Extract the [x, y] coordinate from the center of the cell holding the provided text.  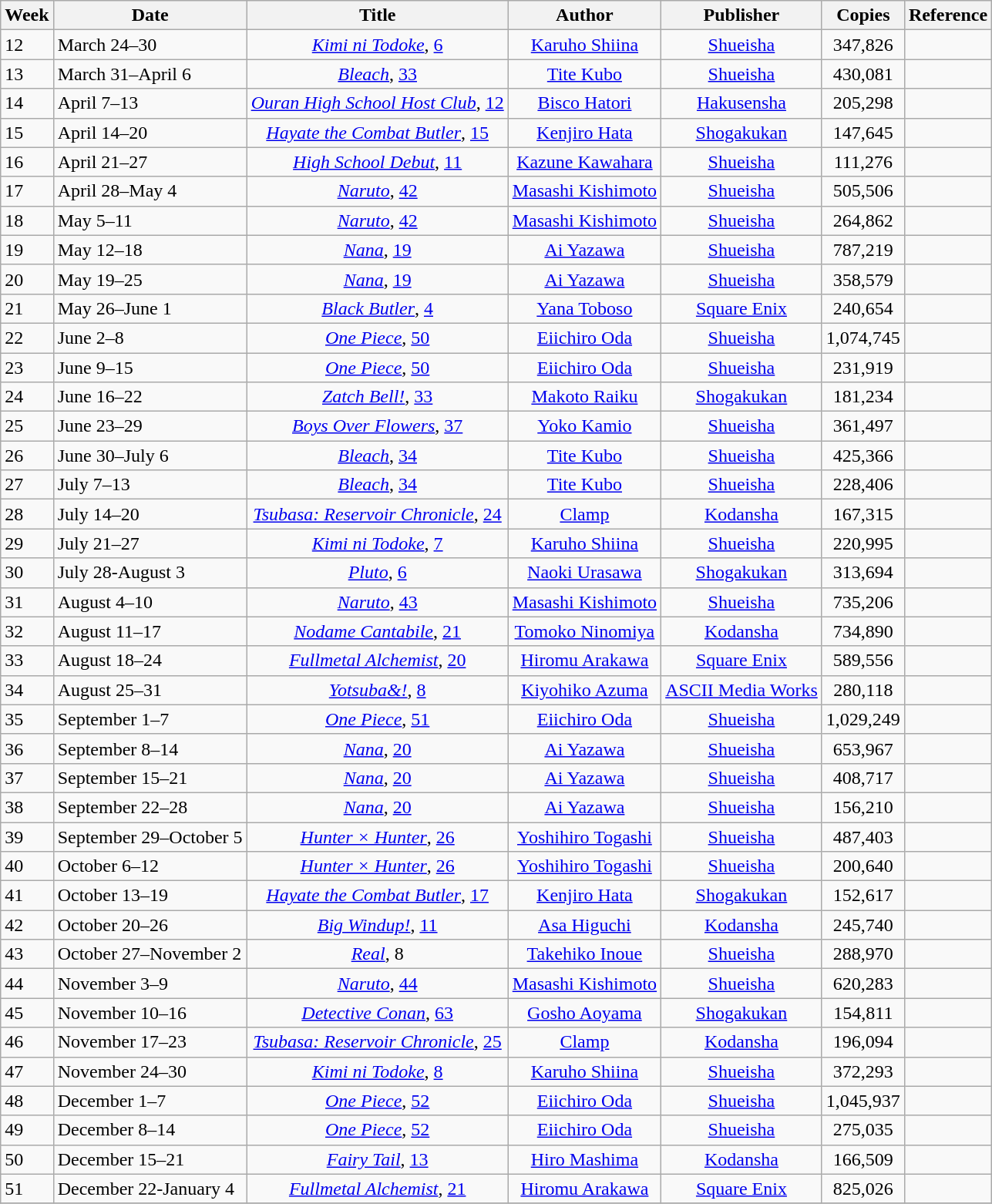
25 [27, 426]
Takehiko Inoue [584, 954]
48 [27, 1101]
653,967 [863, 748]
August 11–17 [150, 631]
Kimi ni Todoke, 8 [378, 1071]
Author [584, 15]
Tsubasa: Reservoir Chronicle, 25 [378, 1042]
Naruto, 43 [378, 602]
26 [27, 456]
September 1–7 [150, 719]
1,029,249 [863, 719]
Zatch Bell!, 33 [378, 397]
Kiyohiko Azuma [584, 690]
358,579 [863, 279]
228,406 [863, 485]
347,826 [863, 45]
430,081 [863, 74]
36 [27, 748]
166,509 [863, 1159]
47 [27, 1071]
16 [27, 162]
181,234 [863, 397]
Hakusensha [741, 103]
288,970 [863, 954]
March 24–30 [150, 45]
12 [27, 45]
734,890 [863, 631]
April 21–27 [150, 162]
361,497 [863, 426]
August 4–10 [150, 602]
13 [27, 74]
September 8–14 [150, 748]
205,298 [863, 103]
May 5–11 [150, 220]
Real, 8 [378, 954]
200,640 [863, 866]
30 [27, 573]
November 24–30 [150, 1071]
275,035 [863, 1130]
High School Debut, 11 [378, 162]
240,654 [863, 308]
September 29–October 5 [150, 836]
Hiro Mashima [584, 1159]
196,094 [863, 1042]
Reference [948, 15]
17 [27, 191]
October 13–19 [150, 896]
15 [27, 133]
Copies [863, 15]
154,811 [863, 1013]
Pluto, 6 [378, 573]
December 1–7 [150, 1101]
50 [27, 1159]
40 [27, 866]
October 6–12 [150, 866]
44 [27, 984]
825,026 [863, 1189]
28 [27, 514]
December 15–21 [150, 1159]
Tsubasa: Reservoir Chronicle, 24 [378, 514]
220,995 [863, 543]
Black Butler, 4 [378, 308]
589,556 [863, 661]
372,293 [863, 1071]
Naruto, 44 [378, 984]
November 17–23 [150, 1042]
Big Windup!, 11 [378, 925]
37 [27, 778]
December 22-January 4 [150, 1189]
Fairy Tail, 13 [378, 1159]
45 [27, 1013]
April 14–20 [150, 133]
October 20–26 [150, 925]
280,118 [863, 690]
23 [27, 368]
ASCII Media Works [741, 690]
29 [27, 543]
May 19–25 [150, 279]
August 25–31 [150, 690]
July 28-August 3 [150, 573]
Nodame Cantabile, 21 [378, 631]
April 7–13 [150, 103]
20 [27, 279]
July 7–13 [150, 485]
November 3–9 [150, 984]
August 18–24 [150, 661]
Yana Toboso [584, 308]
Hayate the Combat Butler, 15 [378, 133]
27 [27, 485]
264,862 [863, 220]
July 14–20 [150, 514]
22 [27, 338]
December 8–14 [150, 1130]
735,206 [863, 602]
Hayate the Combat Butler, 17 [378, 896]
505,506 [863, 191]
14 [27, 103]
32 [27, 631]
September 15–21 [150, 778]
March 31–April 6 [150, 74]
June 2–8 [150, 338]
Ouran High School Host Club, 12 [378, 103]
September 22–28 [150, 807]
Kazune Kawahara [584, 162]
Makoto Raiku [584, 397]
June 30–July 6 [150, 456]
408,717 [863, 778]
152,617 [863, 896]
787,219 [863, 250]
Yotsuba&!, 8 [378, 690]
167,315 [863, 514]
33 [27, 661]
July 21–27 [150, 543]
Kimi ni Todoke, 7 [378, 543]
21 [27, 308]
46 [27, 1042]
49 [27, 1130]
Asa Higuchi [584, 925]
Fullmetal Alchemist, 20 [378, 661]
1,074,745 [863, 338]
June 9–15 [150, 368]
147,645 [863, 133]
Date [150, 15]
43 [27, 954]
31 [27, 602]
Boys Over Flowers, 37 [378, 426]
November 10–16 [150, 1013]
425,366 [863, 456]
620,283 [863, 984]
41 [27, 896]
111,276 [863, 162]
42 [27, 925]
June 23–29 [150, 426]
313,694 [863, 573]
18 [27, 220]
May 26–June 1 [150, 308]
Tomoko Ninomiya [584, 631]
Detective Conan, 63 [378, 1013]
Bisco Hatori [584, 103]
Title [378, 15]
156,210 [863, 807]
19 [27, 250]
Publisher [741, 15]
Gosho Aoyama [584, 1013]
35 [27, 719]
April 28–May 4 [150, 191]
June 16–22 [150, 397]
39 [27, 836]
51 [27, 1189]
May 12–18 [150, 250]
Kimi ni Todoke, 6 [378, 45]
231,919 [863, 368]
One Piece, 51 [378, 719]
34 [27, 690]
Fullmetal Alchemist, 21 [378, 1189]
October 27–November 2 [150, 954]
Naoki Urasawa [584, 573]
Bleach, 33 [378, 74]
1,045,937 [863, 1101]
24 [27, 397]
Yoko Kamio [584, 426]
Week [27, 15]
245,740 [863, 925]
38 [27, 807]
487,403 [863, 836]
